Pinpoint the cell where the given text exists, returning its (X, Y) midpoint coordinate. 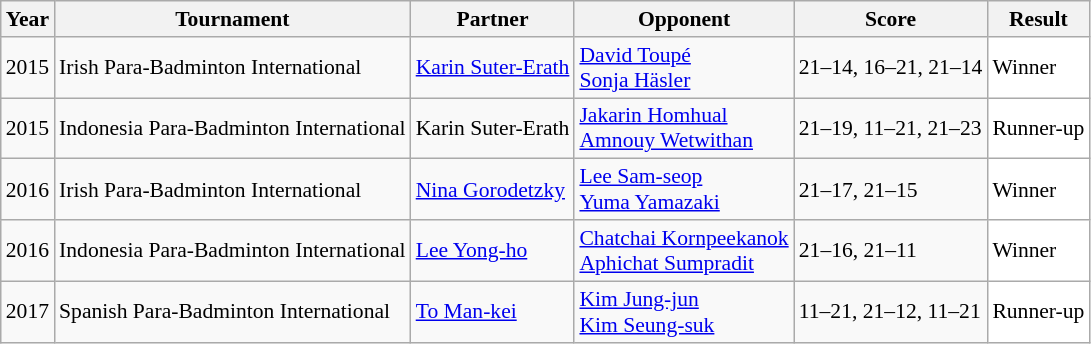
21–16, 21–11 (891, 250)
21–14, 16–21, 21–14 (891, 68)
Jakarin Homhual Amnouy Wetwithan (684, 128)
David Toupé Sonja Häsler (684, 68)
Lee Yong-ho (493, 250)
Result (1038, 19)
Nina Gorodetzky (493, 190)
2017 (28, 312)
21–17, 21–15 (891, 190)
Kim Jung-jun Kim Seung-suk (684, 312)
Spanish Para-Badminton International (232, 312)
Chatchai Kornpeekanok Aphichat Sumpradit (684, 250)
Score (891, 19)
Opponent (684, 19)
Tournament (232, 19)
Lee Sam-seop Yuma Yamazaki (684, 190)
To Man-kei (493, 312)
21–19, 11–21, 21–23 (891, 128)
11–21, 21–12, 11–21 (891, 312)
Partner (493, 19)
Year (28, 19)
